Capture the cell that displays the provided text and extract its [X, Y] central coordinate. 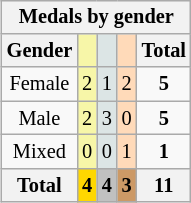
Male [40, 118]
Medals by gender [96, 17]
Mixed [40, 152]
11 [164, 185]
Female [40, 84]
Gender [40, 51]
